Return the [X, Y] coordinate for the center point of the cell that contains the specified text.  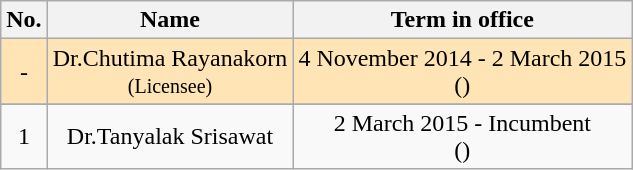
4 November 2014 - 2 March 2015 () [462, 72]
Dr.Tanyalak Srisawat [170, 136]
1 [24, 136]
Dr.Chutima Rayanakorn(Licensee) [170, 72]
No. [24, 20]
Name [170, 20]
2 March 2015 - Incumbent () [462, 136]
Term in office [462, 20]
- [24, 72]
